Pinpoint the cell where the given text exists, returning its (x, y) midpoint coordinate. 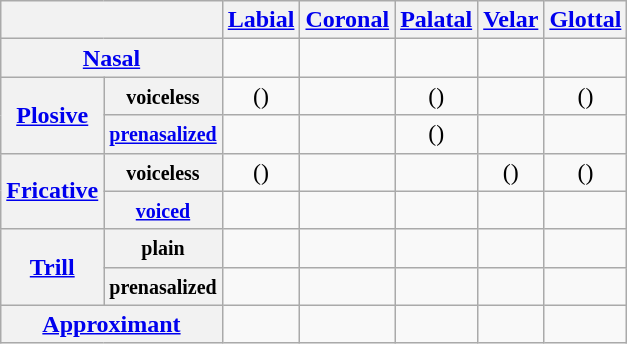
Palatal (436, 20)
Plosive (52, 115)
Labial (261, 20)
Trill (52, 267)
Coronal (348, 20)
Glottal (586, 20)
Velar (511, 20)
plain (163, 248)
Nasal (112, 58)
Fricative (52, 191)
Approximant (112, 324)
voiced (163, 210)
